Return [X, Y] of the center of cell containing provided text 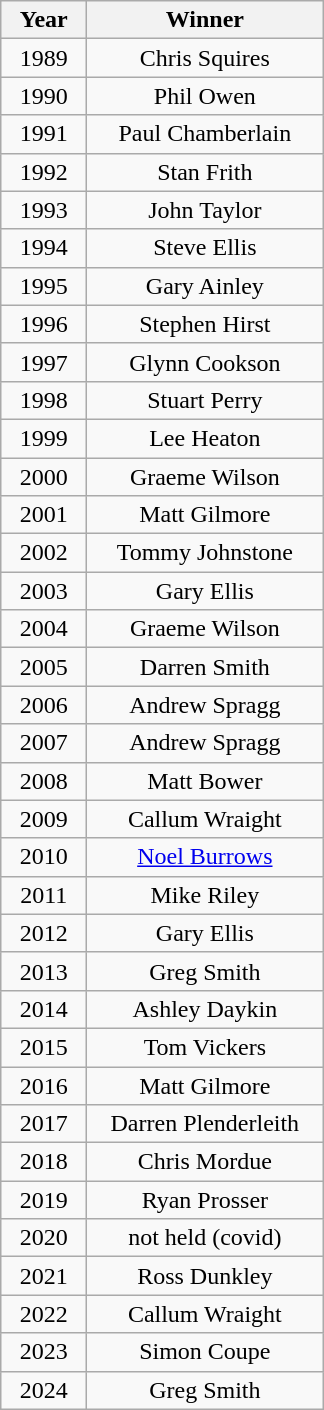
2001 [44, 515]
1992 [44, 172]
1990 [44, 96]
2018 [44, 1162]
2013 [44, 971]
1991 [44, 134]
1993 [44, 210]
2010 [44, 857]
Ross Dunkley [205, 1276]
1997 [44, 362]
1994 [44, 248]
Darren Plenderleith [205, 1124]
Gary Ainley [205, 286]
2004 [44, 629]
2006 [44, 705]
Stuart Perry [205, 400]
Stephen Hirst [205, 324]
2012 [44, 933]
Tom Vickers [205, 1047]
2020 [44, 1238]
2002 [44, 553]
Lee Heaton [205, 438]
2005 [44, 667]
Chris Mordue [205, 1162]
Glynn Cookson [205, 362]
Tommy Johnstone [205, 553]
Paul Chamberlain [205, 134]
Darren Smith [205, 667]
1989 [44, 58]
Ryan Prosser [205, 1200]
2000 [44, 477]
Matt Bower [205, 781]
Chris Squires [205, 58]
1995 [44, 286]
2011 [44, 895]
2022 [44, 1314]
2003 [44, 591]
2008 [44, 781]
Phil Owen [205, 96]
2021 [44, 1276]
1998 [44, 400]
Year [44, 20]
Steve Ellis [205, 248]
2007 [44, 743]
2009 [44, 819]
John Taylor [205, 210]
2024 [44, 1390]
Simon Coupe [205, 1352]
2014 [44, 1009]
Mike Riley [205, 895]
Stan Frith [205, 172]
2017 [44, 1124]
Ashley Daykin [205, 1009]
1996 [44, 324]
2023 [44, 1352]
2019 [44, 1200]
Winner [205, 20]
not held (covid) [205, 1238]
2016 [44, 1085]
Noel Burrows [205, 857]
2015 [44, 1047]
1999 [44, 438]
